Find where the given text appears and provide that cell's center as (X, Y) coordinate. 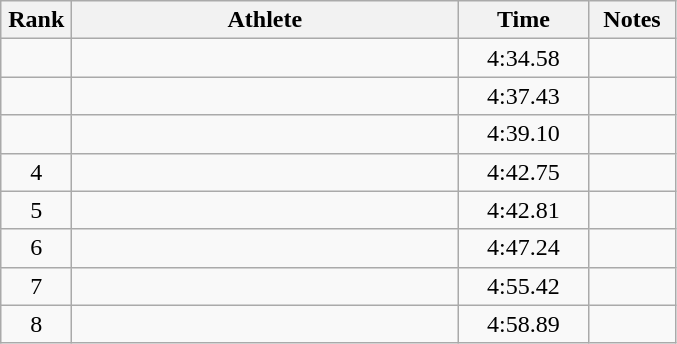
7 (36, 286)
4:39.10 (524, 134)
4:58.89 (524, 324)
5 (36, 210)
4 (36, 172)
4:37.43 (524, 96)
4:42.75 (524, 172)
4:34.58 (524, 58)
8 (36, 324)
4:47.24 (524, 248)
6 (36, 248)
Notes (632, 20)
Time (524, 20)
4:55.42 (524, 286)
Rank (36, 20)
4:42.81 (524, 210)
Athlete (265, 20)
